Return (x, y) of the center of cell containing provided text 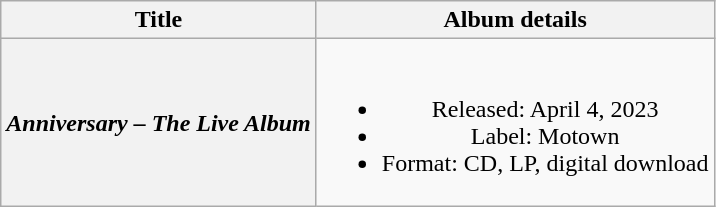
Released: April 4, 2023Label: MotownFormat: CD, LP, digital download (515, 122)
Album details (515, 20)
Anniversary – The Live Album (159, 122)
Title (159, 20)
